Identify which cell holds the provided text, then report its [X, Y] central coordinate. 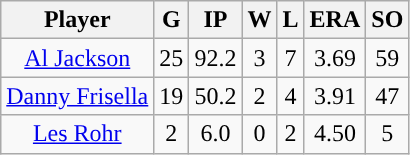
4.50 [335, 134]
Player [78, 20]
Al Jackson [78, 58]
7 [290, 58]
W [260, 20]
5 [388, 134]
6.0 [216, 134]
3.69 [335, 58]
25 [172, 58]
Danny Frisella [78, 96]
IP [216, 20]
50.2 [216, 96]
92.2 [216, 58]
3 [260, 58]
47 [388, 96]
L [290, 20]
Les Rohr [78, 134]
SO [388, 20]
ERA [335, 20]
G [172, 20]
59 [388, 58]
0 [260, 134]
3.91 [335, 96]
4 [290, 96]
19 [172, 96]
